Pinpoint the cell where the given text exists, returning its (X, Y) midpoint coordinate. 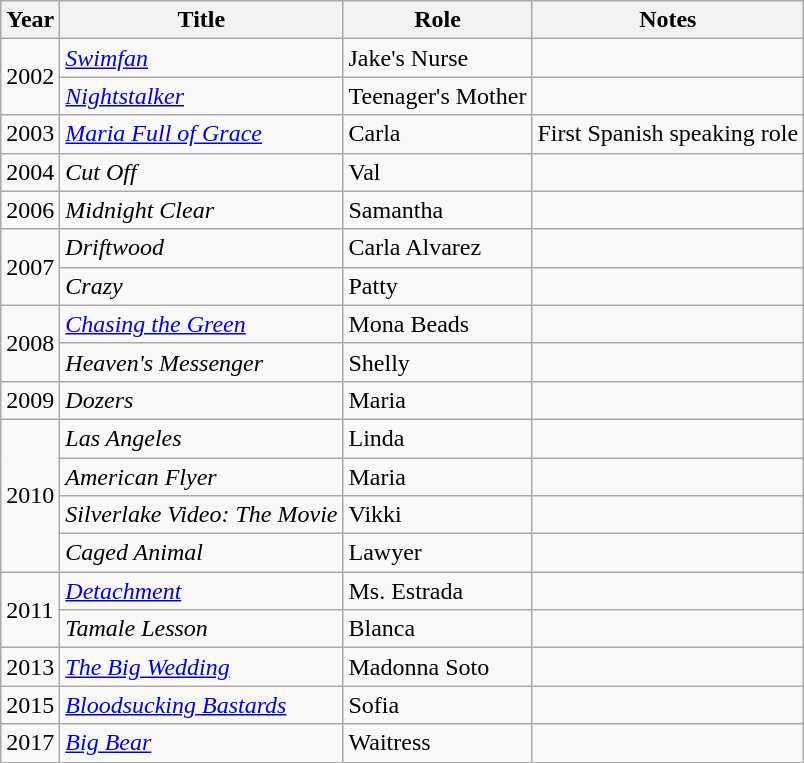
Swimfan (202, 58)
Jake's Nurse (438, 58)
Mona Beads (438, 324)
Midnight Clear (202, 210)
Detachment (202, 591)
Ms. Estrada (438, 591)
Blanca (438, 629)
2008 (30, 343)
2009 (30, 400)
Carla (438, 134)
Role (438, 20)
Dozers (202, 400)
Lawyer (438, 553)
Caged Animal (202, 553)
Title (202, 20)
Teenager's Mother (438, 96)
Tamale Lesson (202, 629)
Las Angeles (202, 438)
Year (30, 20)
Driftwood (202, 248)
Bloodsucking Bastards (202, 705)
Heaven's Messenger (202, 362)
Sofia (438, 705)
2002 (30, 77)
Waitress (438, 743)
Big Bear (202, 743)
2013 (30, 667)
Nightstalker (202, 96)
Val (438, 172)
2004 (30, 172)
2006 (30, 210)
Carla Alvarez (438, 248)
2010 (30, 495)
First Spanish speaking role (668, 134)
Chasing the Green (202, 324)
American Flyer (202, 477)
2011 (30, 610)
Linda (438, 438)
2015 (30, 705)
Silverlake Video: The Movie (202, 515)
Vikki (438, 515)
2003 (30, 134)
Samantha (438, 210)
Crazy (202, 286)
Cut Off (202, 172)
2017 (30, 743)
2007 (30, 267)
Madonna Soto (438, 667)
Shelly (438, 362)
Patty (438, 286)
Notes (668, 20)
Maria Full of Grace (202, 134)
The Big Wedding (202, 667)
